Pinpoint the cell where the given text exists, returning its (X, Y) midpoint coordinate. 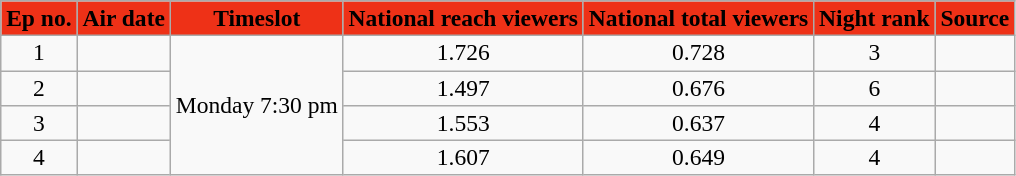
0.728 (698, 52)
0.637 (698, 122)
1.497 (463, 88)
Monday 7:30 pm (256, 105)
1.726 (463, 52)
Source (975, 18)
0.649 (698, 158)
6 (874, 88)
Air date (124, 18)
0.676 (698, 88)
1.607 (463, 158)
National total viewers (698, 18)
National reach viewers (463, 18)
1.553 (463, 122)
Ep no. (39, 18)
1 (39, 52)
2 (39, 88)
Night rank (874, 18)
Timeslot (256, 18)
